Find where the given text appears and provide that cell's center as [x, y] coordinate. 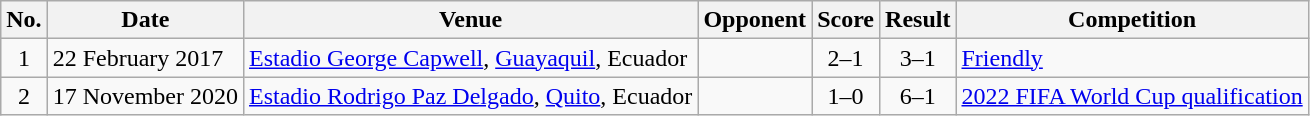
2–1 [846, 58]
Friendly [1132, 58]
6–1 [918, 96]
Opponent [755, 20]
Venue [471, 20]
1–0 [846, 96]
22 February 2017 [145, 58]
Result [918, 20]
2 [24, 96]
1 [24, 58]
Estadio George Capwell, Guayaquil, Ecuador [471, 58]
2022 FIFA World Cup qualification [1132, 96]
No. [24, 20]
Date [145, 20]
Score [846, 20]
3–1 [918, 58]
17 November 2020 [145, 96]
Competition [1132, 20]
Estadio Rodrigo Paz Delgado, Quito, Ecuador [471, 96]
